Extract the (X, Y) coordinate from the center of the cell holding the provided text.  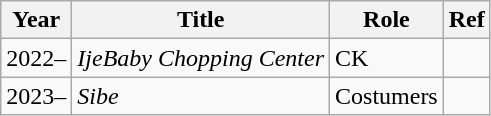
2022– (36, 58)
Title (201, 20)
CK (387, 58)
Sibe (201, 96)
Costumers (387, 96)
Ref (466, 20)
2023– (36, 96)
IjeBaby Chopping Center (201, 58)
Year (36, 20)
Role (387, 20)
